Capture the cell that displays the provided text and extract its [X, Y] central coordinate. 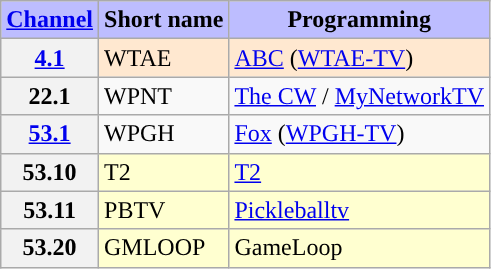
Fox (WPGH-TV) [360, 134]
Short name [164, 20]
GMLOOP [164, 248]
53.1 [50, 134]
Programming [360, 20]
Channel [50, 20]
WPGH [164, 134]
53.20 [50, 248]
4.1 [50, 58]
53.11 [50, 210]
The CW / MyNetworkTV [360, 96]
WPNT [164, 96]
53.10 [50, 172]
22.1 [50, 96]
PBTV [164, 210]
Pickleballtv [360, 210]
ABC (WTAE-TV) [360, 58]
GameLoop [360, 248]
WTAE [164, 58]
